Return (x, y) of the center of cell containing provided text 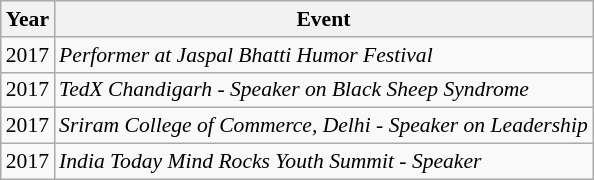
Event (324, 19)
Year (28, 19)
TedX Chandigarh - Speaker on Black Sheep Syndrome (324, 90)
Sriram College of Commerce, Delhi - Speaker on Leadership (324, 126)
India Today Mind Rocks Youth Summit - Speaker (324, 162)
Performer at Jaspal Bhatti Humor Festival (324, 55)
